Search for the cell housing the specified text and yield its [x, y] center coordinate. 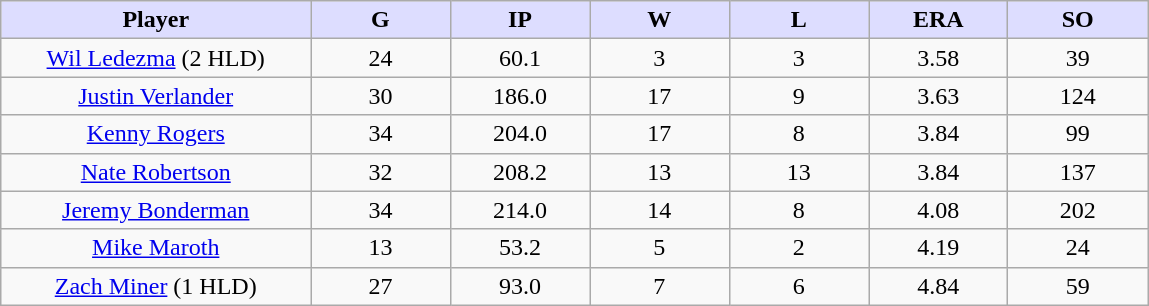
32 [380, 172]
14 [660, 210]
186.0 [520, 96]
Nate Robertson [156, 172]
4.08 [938, 210]
4.84 [938, 286]
214.0 [520, 210]
204.0 [520, 134]
Justin Verlander [156, 96]
Kenny Rogers [156, 134]
59 [1078, 286]
93.0 [520, 286]
39 [1078, 58]
Player [156, 20]
ERA [938, 20]
3.58 [938, 58]
124 [1078, 96]
30 [380, 96]
W [660, 20]
Mike Maroth [156, 248]
Jeremy Bonderman [156, 210]
53.2 [520, 248]
3.63 [938, 96]
SO [1078, 20]
L [798, 20]
208.2 [520, 172]
7 [660, 286]
202 [1078, 210]
6 [798, 286]
137 [1078, 172]
IP [520, 20]
4.19 [938, 248]
Zach Miner (1 HLD) [156, 286]
99 [1078, 134]
60.1 [520, 58]
G [380, 20]
5 [660, 248]
27 [380, 286]
9 [798, 96]
2 [798, 248]
Wil Ledezma (2 HLD) [156, 58]
